Pinpoint the cell where the given text exists, returning its (x, y) midpoint coordinate. 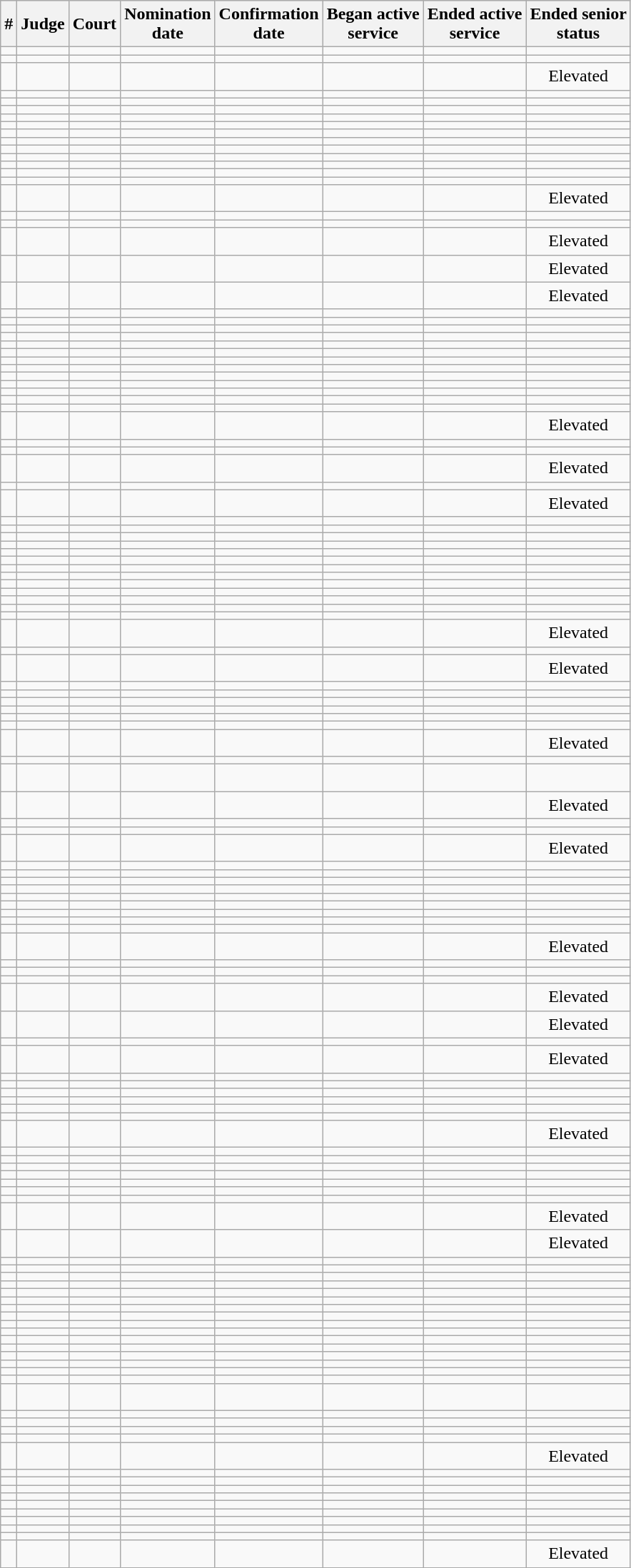
Ended activeservice (475, 24)
Ended seniorstatus (578, 24)
Began activeservice (373, 24)
# (9, 24)
Judge (43, 24)
Nominationdate (168, 24)
Confirmationdate (268, 24)
Court (94, 24)
